Capture the cell that displays the provided text and extract its [X, Y] central coordinate. 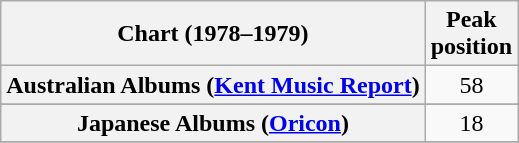
Peakposition [471, 34]
18 [471, 123]
58 [471, 85]
Japanese Albums (Oricon) [213, 123]
Chart (1978–1979) [213, 34]
Australian Albums (Kent Music Report) [213, 85]
